Return the [X, Y] coordinate for the center point of the cell that contains the specified text.  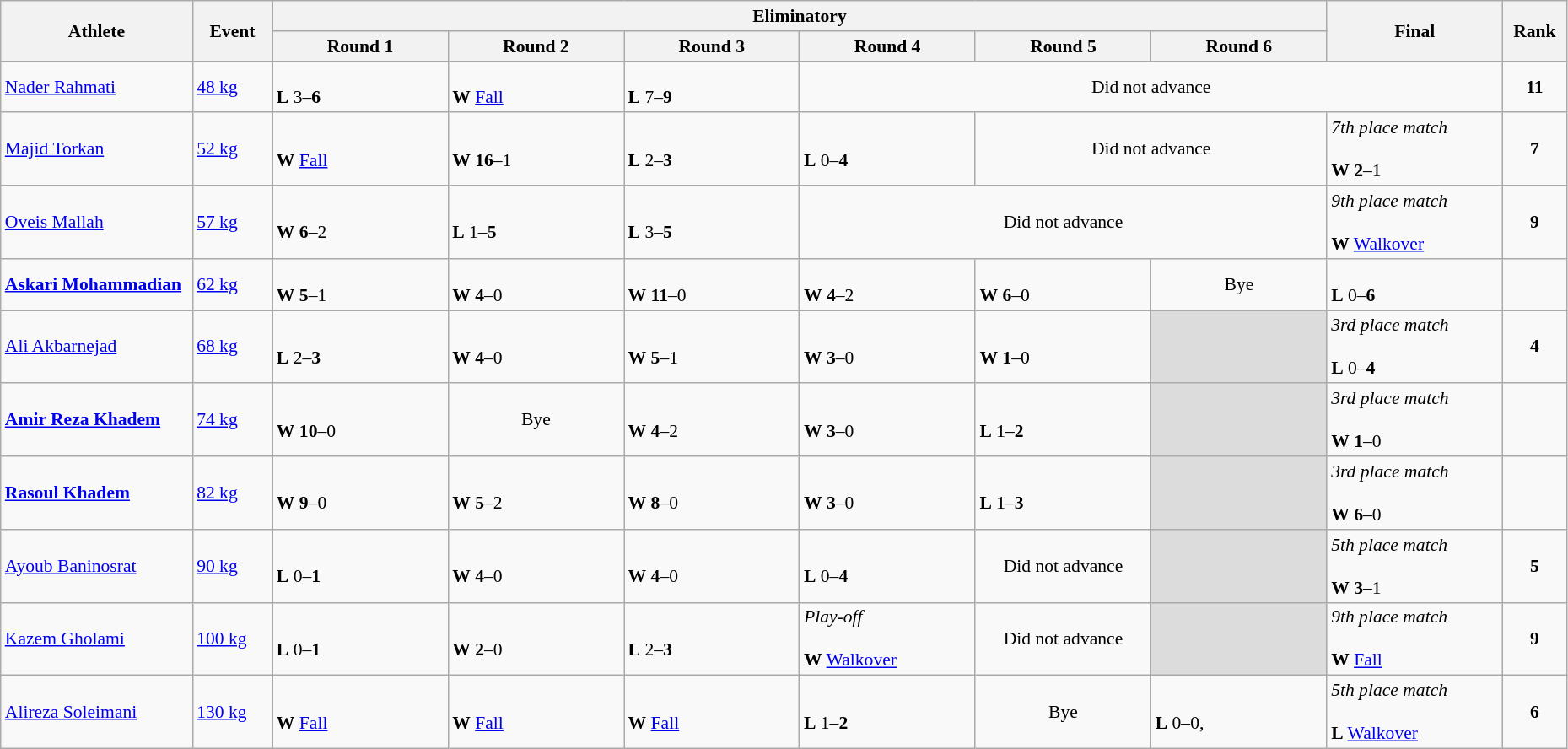
62 kg [233, 285]
5 [1534, 567]
Alireza Soleimani [96, 712]
Ayoub Baninosrat [96, 567]
Final [1414, 30]
Amir Reza Khadem [96, 420]
4 [1534, 348]
Round 1 [360, 46]
L 0–6 [1414, 285]
100 kg [233, 639]
Round 2 [536, 46]
W 8–0 [712, 493]
3rd place matchL 0–4 [1414, 348]
W 6–0 [1063, 285]
L 1–5 [536, 223]
130 kg [233, 712]
7th place matchW 2–1 [1414, 150]
L 0–0, [1239, 712]
52 kg [233, 150]
Round 6 [1239, 46]
W 2–0 [536, 639]
W 16–1 [536, 150]
L 1–3 [1063, 493]
Majid Torkan [96, 150]
48 kg [233, 86]
Askari Mohammadian [96, 285]
6 [1534, 712]
Nader Rahmati [96, 86]
Eliminatory [800, 16]
Play-offW Walkover [887, 639]
Ali Akbarnejad [96, 348]
Rank [1534, 30]
7 [1534, 150]
W 5–2 [536, 493]
L 7–9 [712, 86]
L 3–6 [360, 86]
W 10–0 [360, 420]
82 kg [233, 493]
Oveis Mallah [96, 223]
W 1–0 [1063, 348]
Round 5 [1063, 46]
9th place matchW Walkover [1414, 223]
Rasoul Khadem [96, 493]
5th place matchW 3–1 [1414, 567]
3rd place matchW 1–0 [1414, 420]
3rd place matchW 6–0 [1414, 493]
Athlete [96, 30]
68 kg [233, 348]
Round 3 [712, 46]
11 [1534, 86]
L 3–5 [712, 223]
Round 4 [887, 46]
90 kg [233, 567]
W 9–0 [360, 493]
57 kg [233, 223]
9th place matchW Fall [1414, 639]
5th place matchL Walkover [1414, 712]
W 11–0 [712, 285]
Kazem Gholami [96, 639]
W 6–2 [360, 223]
74 kg [233, 420]
Event [233, 30]
